Return (X, Y) of the center of cell containing provided text 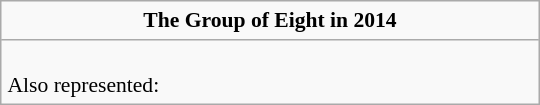
Also represented: (270, 72)
The Group of Eight in 2014 (270, 20)
